From the cell containing the given text, extract its center point as [x, y] coordinate. 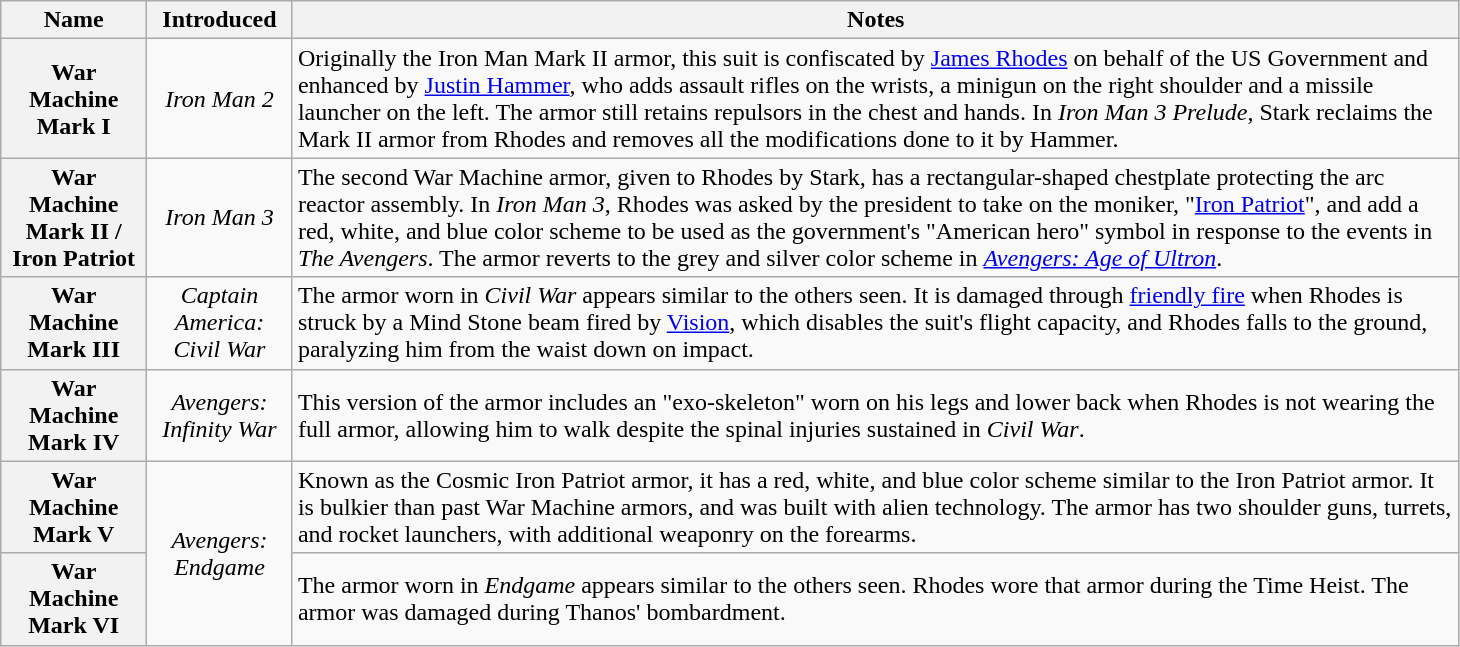
Name [74, 20]
War Machine Mark V [74, 507]
War Machine Mark II / Iron Patriot [74, 218]
Notes [876, 20]
War Machine Mark I [74, 98]
War Machine Mark III [74, 323]
Iron Man 2 [220, 98]
Avengers: Endgame [220, 553]
Introduced [220, 20]
Captain America: Civil War [220, 323]
War Machine Mark VI [74, 599]
War Machine Mark IV [74, 415]
Iron Man 3 [220, 218]
Avengers: Infinity War [220, 415]
